Determine the [x, y] coordinate at the center of the cell enclosing the given text.  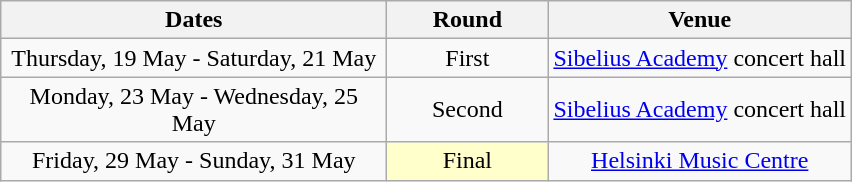
Round [468, 20]
Venue [700, 20]
Second [468, 110]
Thursday, 19 May - Saturday, 21 May [194, 58]
Friday, 29 May - Sunday, 31 May [194, 161]
Helsinki Music Centre [700, 161]
Dates [194, 20]
Monday, 23 May - Wednesday, 25 May [194, 110]
First [468, 58]
Final [468, 161]
